Capture the cell that displays the provided text and extract its (X, Y) central coordinate. 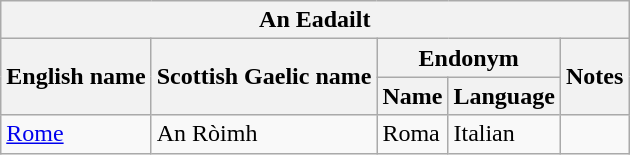
An Eadailt (315, 20)
Endonym (468, 58)
Rome (76, 134)
Roma (412, 134)
English name (76, 77)
Italian (504, 134)
Scottish Gaelic name (264, 77)
An Ròimh (264, 134)
Name (412, 96)
Language (504, 96)
Notes (594, 77)
